Find where the given text appears and provide that cell's center as [X, Y] coordinate. 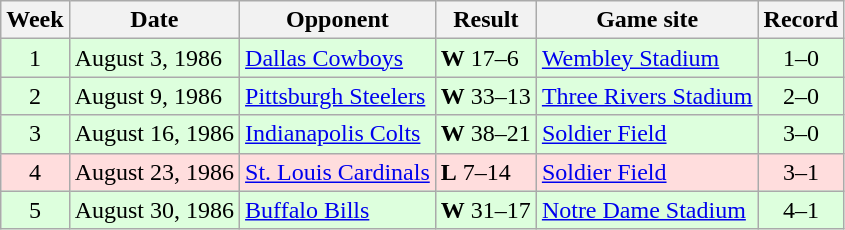
3–1 [801, 172]
Record [801, 20]
W 17–6 [486, 58]
3–0 [801, 134]
Date [154, 20]
Wembley Stadium [647, 58]
1 [35, 58]
August 30, 1986 [154, 210]
August 9, 1986 [154, 96]
2 [35, 96]
W 38–21 [486, 134]
1–0 [801, 58]
Opponent [338, 20]
W 33–13 [486, 96]
Result [486, 20]
4 [35, 172]
Pittsburgh Steelers [338, 96]
Week [35, 20]
Indianapolis Colts [338, 134]
St. Louis Cardinals [338, 172]
August 23, 1986 [154, 172]
5 [35, 210]
3 [35, 134]
4–1 [801, 210]
August 3, 1986 [154, 58]
Dallas Cowboys [338, 58]
L 7–14 [486, 172]
2–0 [801, 96]
Notre Dame Stadium [647, 210]
Buffalo Bills [338, 210]
Three Rivers Stadium [647, 96]
Game site [647, 20]
W 31–17 [486, 210]
August 16, 1986 [154, 134]
